Provide the [X, Y] coordinate of the cell's center where the given text is located.  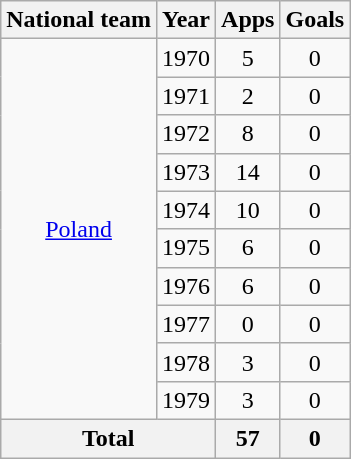
Total [108, 438]
1973 [186, 172]
Apps [248, 20]
Year [186, 20]
8 [248, 134]
Goals [315, 20]
1979 [186, 400]
1971 [186, 96]
1976 [186, 286]
1970 [186, 58]
10 [248, 210]
2 [248, 96]
National team [79, 20]
1975 [186, 248]
Poland [79, 230]
14 [248, 172]
1974 [186, 210]
1977 [186, 324]
5 [248, 58]
1972 [186, 134]
1978 [186, 362]
57 [248, 438]
